Provide the [X, Y] coordinate of the cell's center where the given text is located.  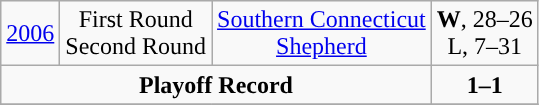
2006 [30, 34]
W, 28–26L, 7–31 [484, 34]
Southern ConnecticutShepherd [322, 34]
First RoundSecond Round [136, 34]
1–1 [484, 85]
Playoff Record [216, 85]
